Identify which cell holds the provided text, then report its [X, Y] central coordinate. 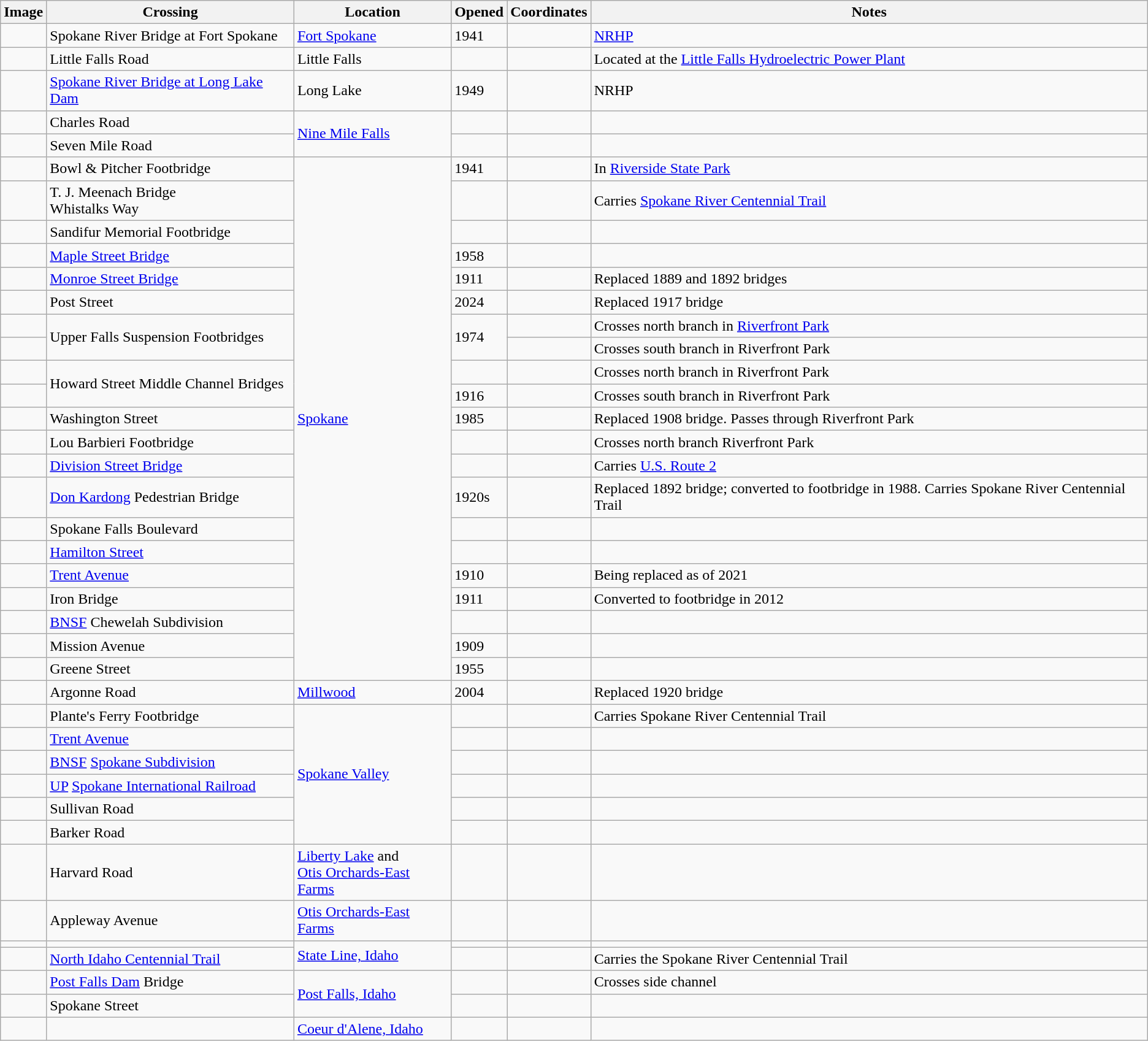
Mission Avenue [170, 645]
Hamilton Street [170, 552]
Replaced 1892 bridge; converted to footbridge in 1988. Carries Spokane River Centennial Trail [869, 497]
Fort Spokane [372, 36]
2004 [480, 692]
Iron Bridge [170, 599]
Maple Street Bridge [170, 255]
Bowl & Pitcher Footbridge [170, 169]
Lou Barbieri Footbridge [170, 442]
Image [23, 12]
Replaced 1917 bridge [869, 302]
Spokane Street [170, 1005]
Opened [480, 12]
Being replaced as of 2021 [869, 575]
Sullivan Road [170, 809]
1974 [480, 337]
1955 [480, 669]
Carries the Spokane River Centennial Trail [869, 959]
Plante's Ferry Footbridge [170, 716]
Coordinates [549, 12]
Charles Road [170, 122]
Appleway Avenue [170, 920]
Coeur d'Alene, Idaho [372, 1029]
Little Falls Road [170, 59]
Notes [869, 12]
Little Falls [372, 59]
1958 [480, 255]
Post Street [170, 302]
UP Spokane International Railroad [170, 786]
Argonne Road [170, 692]
Nine Mile Falls [372, 134]
1909 [480, 645]
Replaced 1889 and 1892 bridges [869, 278]
North Idaho Centennial Trail [170, 959]
Converted to footbridge in 2012 [869, 599]
1920s [480, 497]
T. J. Meenach BridgeWhistalks Way [170, 200]
Otis Orchards-East Farms [372, 920]
Carries U.S. Route 2 [869, 466]
Seven Mile Road [170, 145]
Don Kardong Pedestrian Bridge [170, 497]
Post Falls Dam Bridge [170, 982]
Crossing [170, 12]
Spokane River Bridge at Fort Spokane [170, 36]
Post Falls, Idaho [372, 994]
1985 [480, 419]
Greene Street [170, 669]
BNSF Spokane Subdivision [170, 763]
Crosses north branch Riverfront Park [869, 442]
Spokane [372, 418]
Harvard Road [170, 872]
Located at the Little Falls Hydroelectric Power Plant [869, 59]
Washington Street [170, 419]
State Line, Idaho [372, 956]
Replaced 1908 bridge. Passes through Riverfront Park [869, 419]
Millwood [372, 692]
Crosses side channel [869, 982]
Monroe Street Bridge [170, 278]
1916 [480, 396]
1949 [480, 91]
2024 [480, 302]
Spokane River Bridge at Long Lake Dam [170, 91]
Spokane Valley [372, 774]
Long Lake [372, 91]
In Riverside State Park [869, 169]
Location [372, 12]
1910 [480, 575]
Spokane Falls Boulevard [170, 529]
Replaced 1920 bridge [869, 692]
Liberty Lake andOtis Orchards-East Farms [372, 872]
Sandifur Memorial Footbridge [170, 232]
Howard Street Middle Channel Bridges [170, 384]
Division Street Bridge [170, 466]
Barker Road [170, 832]
BNSF Chewelah Subdivision [170, 622]
Upper Falls Suspension Footbridges [170, 337]
